From the cell containing the given text, extract its center point as [X, Y] coordinate. 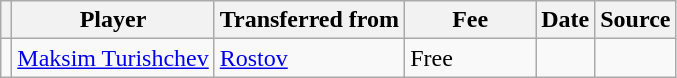
Fee [470, 20]
Source [636, 20]
Rostov [309, 58]
Player [113, 20]
Transferred from [309, 20]
Date [566, 20]
Free [470, 58]
Maksim Turishchev [113, 58]
